Extract the (X, Y) coordinate from the center of the cell holding the provided text.  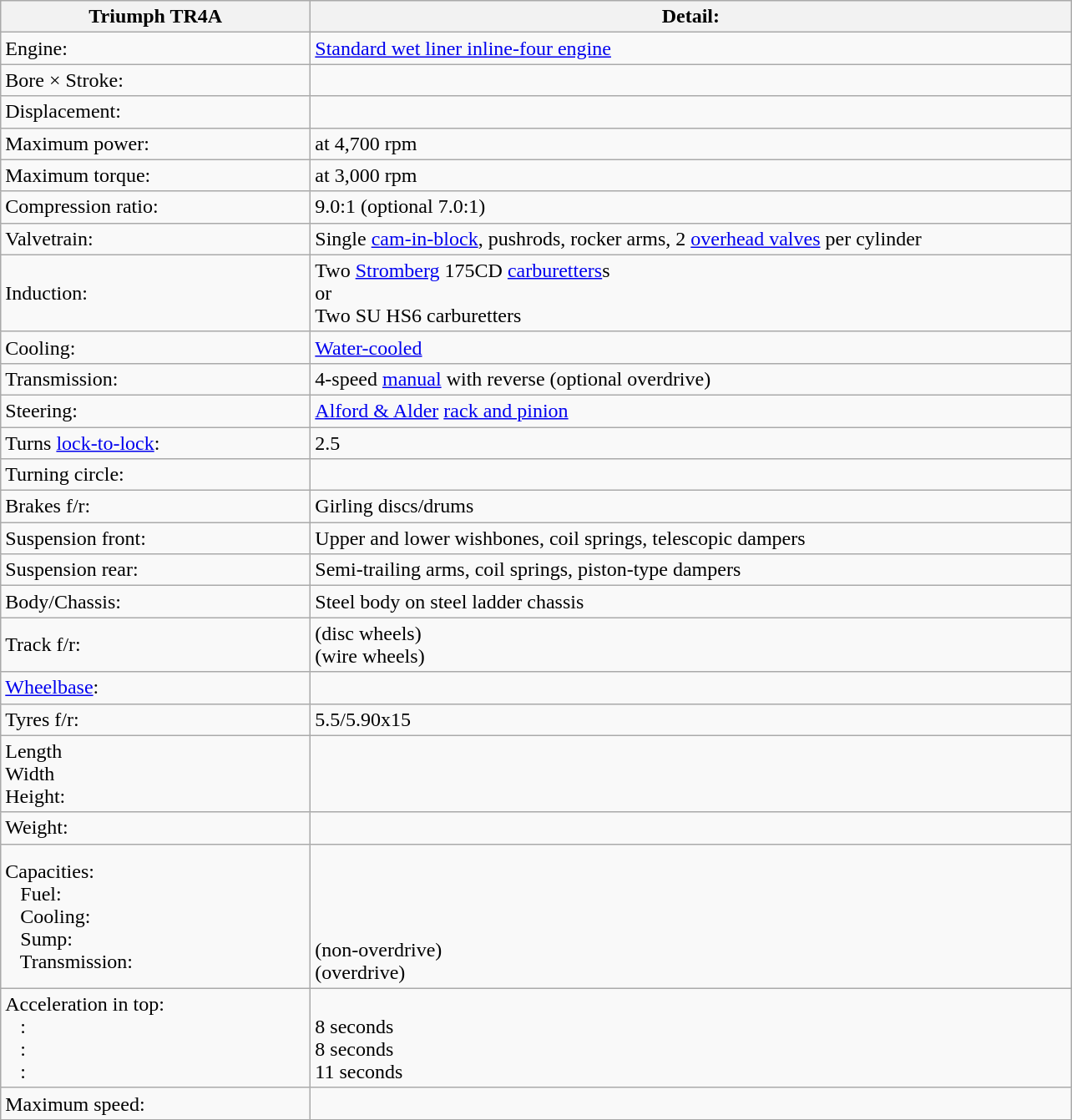
4-speed manual with reverse (optional overdrive) (691, 379)
Cooling: (155, 347)
Induction: (155, 293)
(disc wheels) (wire wheels) (691, 644)
Engine: (155, 48)
Water-cooled (691, 347)
(non-overdrive) (overdrive) (691, 916)
Compression ratio: (155, 207)
Steering: (155, 411)
Track f/r: (155, 644)
Girling discs/drums (691, 507)
Alford & Alder rack and pinion (691, 411)
LengthWidthHeight: (155, 774)
Two Stromberg 175CD carburetterssorTwo SU HS6 carburetters (691, 293)
Triumph TR4A (155, 17)
Transmission: (155, 379)
Semi-trailing arms, coil springs, piston-type dampers (691, 570)
Turns lock-to-lock: (155, 443)
Brakes f/r: (155, 507)
8 seconds8 seconds11 seconds (691, 1038)
Tyres f/r: (155, 719)
Turning circle: (155, 475)
Steel body on steel ladder chassis (691, 602)
Body/Chassis: (155, 602)
Displacement: (155, 112)
Wheelbase: (155, 688)
Single cam-in-block, pushrods, rocker arms, 2 overhead valves per cylinder (691, 239)
at 4,700 rpm (691, 144)
Standard wet liner inline-four engine (691, 48)
Maximum power: (155, 144)
Bore × Stroke: (155, 80)
Weight: (155, 828)
9.0:1 (optional 7.0:1) (691, 207)
Suspension front: (155, 538)
Detail: (691, 17)
Suspension rear: (155, 570)
Maximum speed: (155, 1103)
Acceleration in top: : : : (155, 1038)
5.5/5.90x15 (691, 719)
at 3,000 rpm (691, 175)
Valvetrain: (155, 239)
Upper and lower wishbones, coil springs, telescopic dampers (691, 538)
2.5 (691, 443)
Maximum torque: (155, 175)
Capacities: Fuel: Cooling: Sump: Transmission: (155, 916)
